Provide the (X, Y) coordinate of the cell's center where the given text is located.  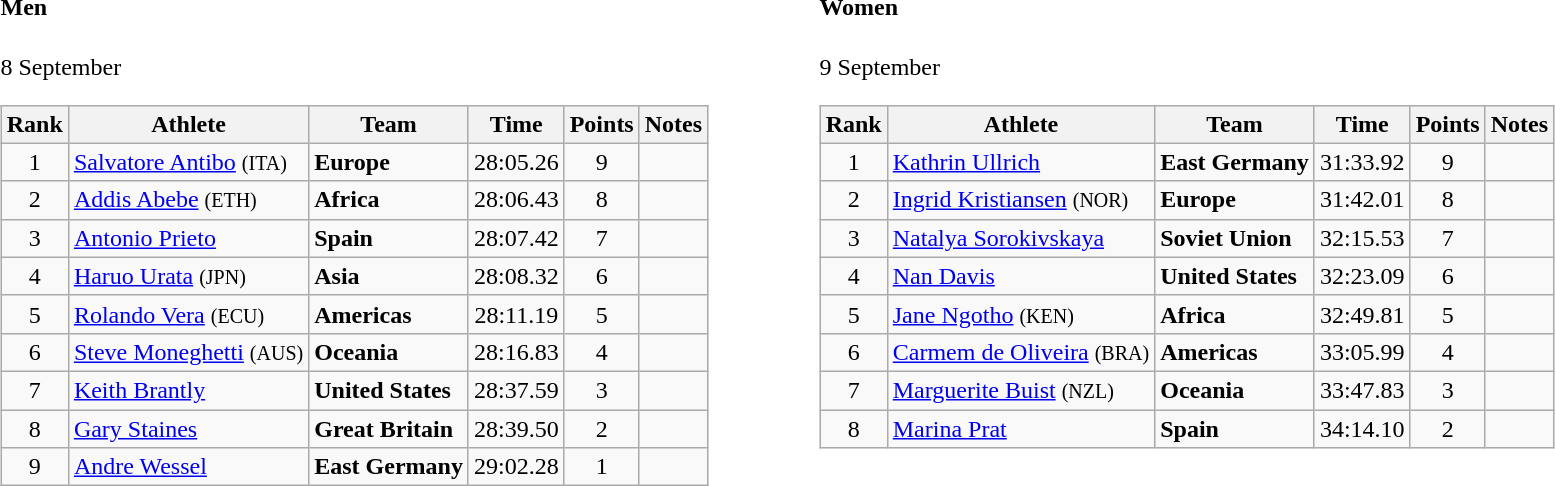
28:06.43 (516, 200)
28:39.50 (516, 429)
33:05.99 (1362, 352)
31:33.92 (1362, 162)
28:37.59 (516, 390)
28:05.26 (516, 162)
Steve Moneghetti (AUS) (188, 352)
Gary Staines (188, 429)
Great Britain (389, 429)
Asia (389, 276)
Jane Ngotho (KEN) (1020, 314)
Haruo Urata (JPN) (188, 276)
28:07.42 (516, 238)
29:02.28 (516, 467)
32:49.81 (1362, 314)
28:16.83 (516, 352)
Keith Brantly (188, 390)
28:08.32 (516, 276)
Kathrin Ullrich (1020, 162)
Soviet Union (1235, 238)
32:15.53 (1362, 238)
Carmem de Oliveira (BRA) (1020, 352)
34:14.10 (1362, 429)
31:42.01 (1362, 200)
Natalya Sorokivskaya (1020, 238)
Andre Wessel (188, 467)
Salvatore Antibo (ITA) (188, 162)
Addis Abebe (ETH) (188, 200)
28:11.19 (516, 314)
Marguerite Buist (NZL) (1020, 390)
Rolando Vera (ECU) (188, 314)
32:23.09 (1362, 276)
Antonio Prieto (188, 238)
33:47.83 (1362, 390)
Marina Prat (1020, 429)
Nan Davis (1020, 276)
Ingrid Kristiansen (NOR) (1020, 200)
